Capture the cell that displays the provided text and extract its (x, y) central coordinate. 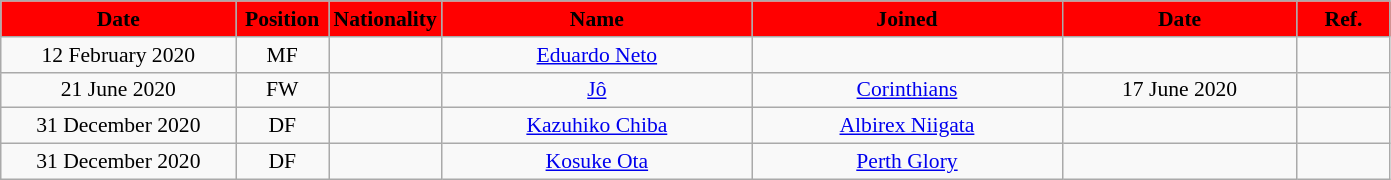
Joined (907, 19)
Kazuhiko Chiba (597, 126)
Corinthians (907, 90)
Nationality (384, 19)
FW (282, 90)
21 June 2020 (118, 90)
Kosuke Ota (597, 162)
17 June 2020 (1180, 90)
Albirex Niigata (907, 126)
MF (282, 55)
Name (597, 19)
Position (282, 19)
12 February 2020 (118, 55)
Eduardo Neto (597, 55)
Perth Glory (907, 162)
Ref. (1344, 19)
Jô (597, 90)
